Capture the cell that displays the provided text and extract its [X, Y] central coordinate. 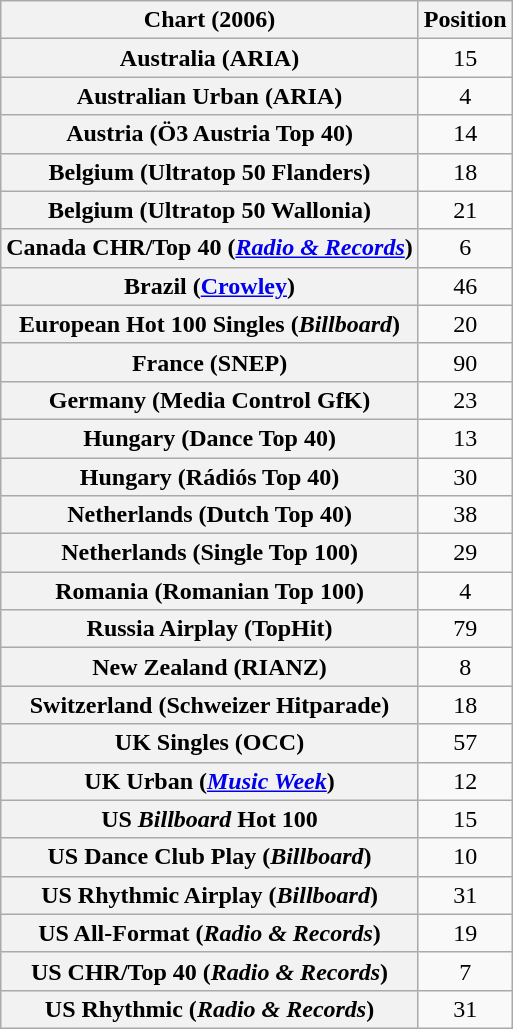
Germany (Media Control GfK) [210, 400]
19 [465, 933]
7 [465, 971]
57 [465, 743]
Chart (2006) [210, 20]
Canada CHR/Top 40 (Radio & Records) [210, 248]
UK Singles (OCC) [210, 743]
US CHR/Top 40 (Radio & Records) [210, 971]
US Rhythmic Airplay (Billboard) [210, 895]
US Billboard Hot 100 [210, 819]
30 [465, 477]
Belgium (Ultratop 50 Flanders) [210, 172]
UK Urban (Music Week) [210, 781]
US Rhythmic (Radio & Records) [210, 1009]
14 [465, 134]
13 [465, 438]
US All-Format (Radio & Records) [210, 933]
Netherlands (Single Top 100) [210, 553]
29 [465, 553]
12 [465, 781]
79 [465, 629]
New Zealand (RIANZ) [210, 667]
90 [465, 362]
20 [465, 324]
Australia (ARIA) [210, 58]
38 [465, 515]
6 [465, 248]
Hungary (Dance Top 40) [210, 438]
US Dance Club Play (Billboard) [210, 857]
10 [465, 857]
Hungary (Rádiós Top 40) [210, 477]
France (SNEP) [210, 362]
Brazil (Crowley) [210, 286]
46 [465, 286]
23 [465, 400]
Netherlands (Dutch Top 40) [210, 515]
European Hot 100 Singles (Billboard) [210, 324]
Austria (Ö3 Austria Top 40) [210, 134]
Switzerland (Schweizer Hitparade) [210, 705]
Russia Airplay (TopHit) [210, 629]
Position [465, 20]
Australian Urban (ARIA) [210, 96]
8 [465, 667]
Romania (Romanian Top 100) [210, 591]
Belgium (Ultratop 50 Wallonia) [210, 210]
21 [465, 210]
